Output the [x, y] coordinate of the center of the cell containing the given text.  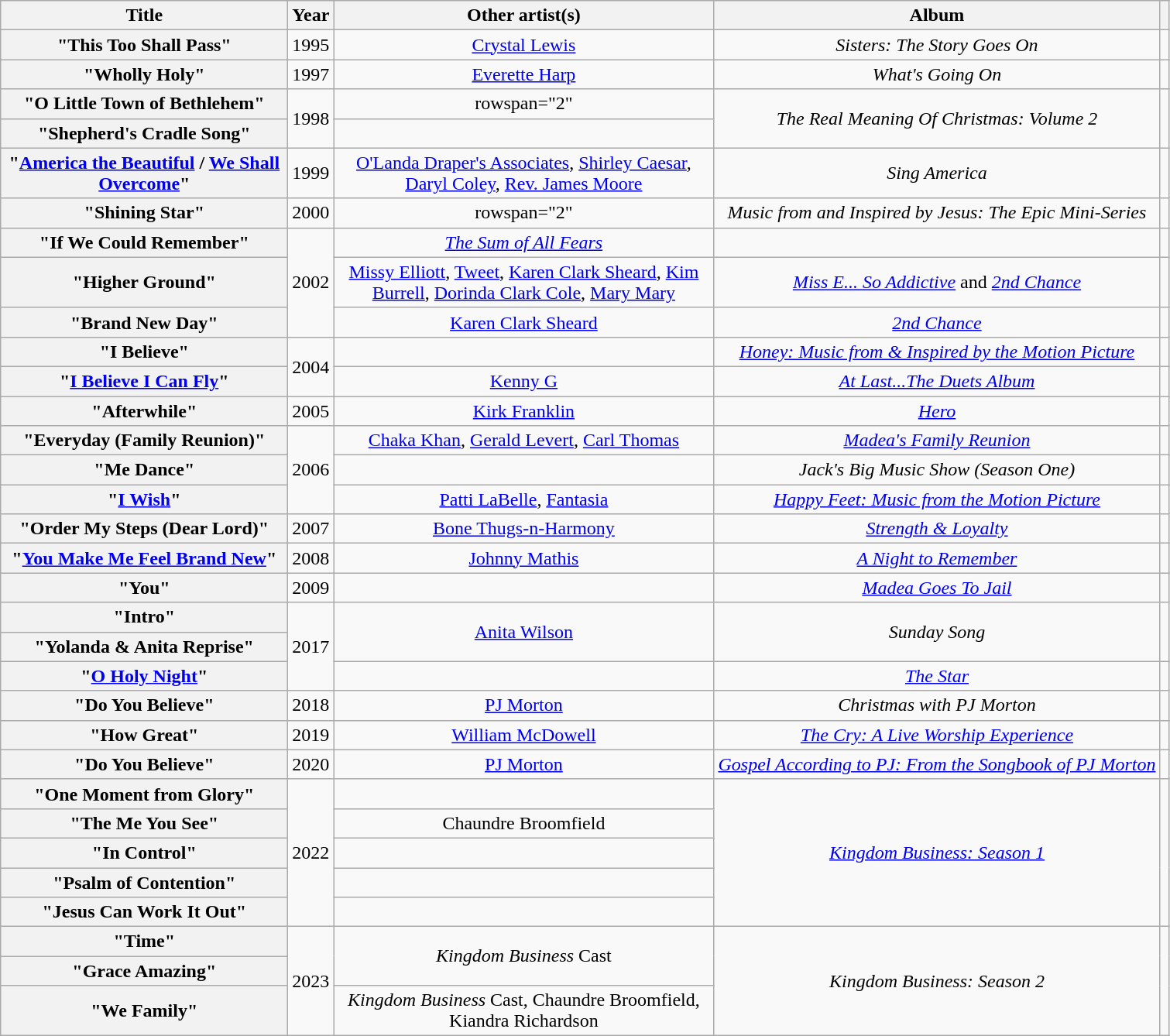
2008 [311, 558]
Crystal Lewis [523, 45]
"Jesus Can Work It Out" [144, 912]
"Shining Star" [144, 213]
"Wholly Holy" [144, 74]
William McDowell [523, 735]
At Last...The Duets Album [937, 381]
Sing America [937, 173]
Other artist(s) [523, 15]
2007 [311, 529]
Chaka Khan, Gerald Levert, Carl Thomas [523, 441]
"This Too Shall Pass" [144, 45]
2005 [311, 411]
Sisters: The Story Goes On [937, 45]
2000 [311, 213]
2nd Chance [937, 322]
Jack's Big Music Show (Season One) [937, 470]
What's Going On [937, 74]
Kirk Franklin [523, 411]
Patti LaBelle, Fantasia [523, 499]
2004 [311, 366]
"Higher Ground" [144, 282]
Year [311, 15]
A Night to Remember [937, 558]
"You Make Me Feel Brand New" [144, 558]
"In Control" [144, 852]
Kingdom Business Cast, Chaundre Broomfield, Kiandra Richardson [523, 1011]
"If We Could Remember" [144, 242]
2017 [311, 647]
2006 [311, 470]
"I Believe I Can Fly" [144, 381]
Kingdom Business: Season 1 [937, 852]
"Yolanda & Anita Reprise" [144, 647]
"Afterwhile" [144, 411]
Strength & Loyalty [937, 529]
"Intro" [144, 617]
The Real Meaning Of Christmas: Volume 2 [937, 118]
Bone Thugs-n-Harmony [523, 529]
2002 [311, 282]
Happy Feet: Music from the Motion Picture [937, 499]
"Me Dance" [144, 470]
"I Believe" [144, 352]
"Order My Steps (Dear Lord)" [144, 529]
Madea Goes To Jail [937, 588]
"Everyday (Family Reunion)" [144, 441]
"You" [144, 588]
Kenny G [523, 381]
The Star [937, 676]
Everette Harp [523, 74]
"America the Beautiful / We Shall Overcome" [144, 173]
Hero [937, 411]
The Sum of All Fears [523, 242]
Missy Elliott, Tweet, Karen Clark Sheard, Kim Burrell, Dorinda Clark Cole, Mary Mary [523, 282]
2022 [311, 852]
"How Great" [144, 735]
Kingdom Business: Season 2 [937, 982]
Album [937, 15]
2019 [311, 735]
Honey: Music from & Inspired by the Motion Picture [937, 352]
Miss E... So Addictive and 2nd Chance [937, 282]
Karen Clark Sheard [523, 322]
Title [144, 15]
"Grace Amazing" [144, 971]
"Time" [144, 942]
2009 [311, 588]
The Cry: A Live Worship Experience [937, 735]
O'Landa Draper's Associates, Shirley Caesar, Daryl Coley, Rev. James Moore [523, 173]
Sunday Song [937, 632]
"The Me You See" [144, 823]
2020 [311, 764]
Madea's Family Reunion [937, 441]
"I Wish" [144, 499]
"Psalm of Contention" [144, 882]
Gospel According to PJ: From the Songbook of PJ Morton [937, 764]
Christmas with PJ Morton [937, 705]
Anita Wilson [523, 632]
Music from and Inspired by Jesus: The Epic Mini-Series [937, 213]
1997 [311, 74]
"Shepherd's Cradle Song" [144, 133]
2018 [311, 705]
1995 [311, 45]
"O Holy Night" [144, 676]
Kingdom Business Cast [523, 956]
Johnny Mathis [523, 558]
"O Little Town of Bethlehem" [144, 104]
2023 [311, 982]
Chaundre Broomfield [523, 823]
"We Family" [144, 1011]
1998 [311, 118]
"One Moment from Glory" [144, 794]
"Brand New Day" [144, 322]
1999 [311, 173]
